Capture the cell that displays the provided text and extract its (X, Y) central coordinate. 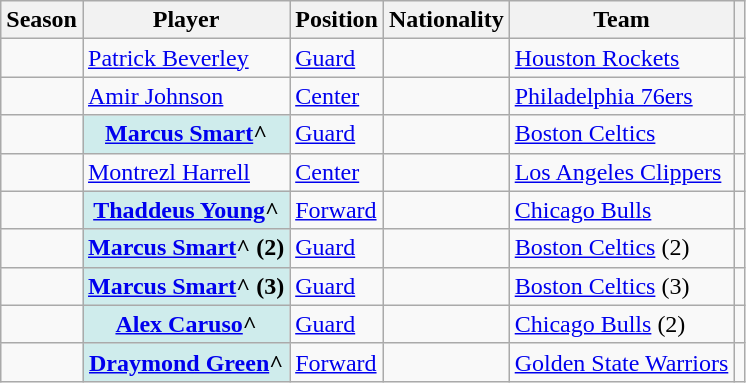
Season (42, 20)
Nationality (446, 20)
Amir Johnson (186, 96)
Philadelphia 76ers (622, 96)
Draymond Green^ (186, 362)
Thaddeus Young^ (186, 210)
Marcus Smart^ (3) (186, 286)
Montrezl Harrell (186, 172)
Patrick Beverley (186, 58)
Position (337, 20)
Los Angeles Clippers (622, 172)
Golden State Warriors (622, 362)
Chicago Bulls (622, 210)
Marcus Smart^ (186, 134)
Chicago Bulls (2) (622, 324)
Alex Caruso^ (186, 324)
Boston Celtics (622, 134)
Team (622, 20)
Boston Celtics (3) (622, 286)
Player (186, 20)
Boston Celtics (2) (622, 248)
Marcus Smart^ (2) (186, 248)
Houston Rockets (622, 58)
